Find where the given text appears and provide that cell's center as [x, y] coordinate. 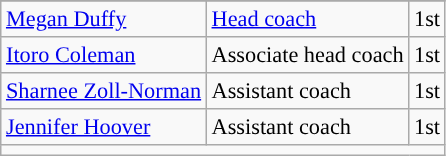
Itoro Coleman [104, 55]
Associate head coach [307, 55]
Jennifer Hoover [104, 126]
Megan Duffy [104, 19]
Sharnee Zoll-Norman [104, 90]
Head coach [307, 19]
